Locate the cell with the specified text and output its (x, y) center coordinate. 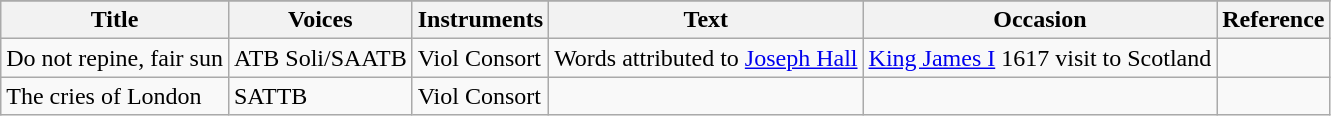
Title (115, 20)
The cries of London (115, 96)
Voices (320, 20)
Occasion (1040, 20)
Do not repine, fair sun (115, 58)
Words attributed to Joseph Hall (706, 58)
Text (706, 20)
King James I 1617 visit to Scotland (1040, 58)
SATTB (320, 96)
Instruments (480, 20)
Reference (1274, 20)
ATB Soli/SAATB (320, 58)
